Identify which cell holds the provided text, then report its (x, y) central coordinate. 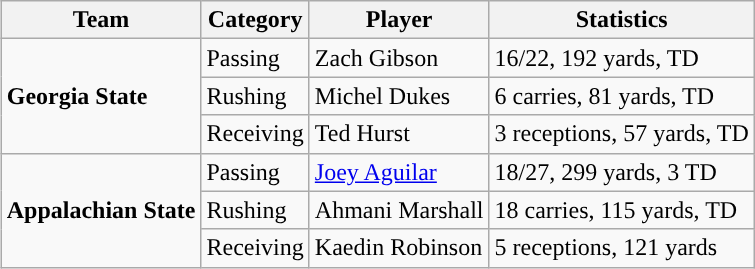
6 carries, 81 yards, TD (622, 96)
Kaedin Robinson (399, 248)
Michel Dukes (399, 96)
18 carries, 115 yards, TD (622, 210)
5 receptions, 121 yards (622, 248)
18/27, 299 yards, 3 TD (622, 172)
Category (255, 20)
Appalachian State (101, 210)
Georgia State (101, 96)
Zach Gibson (399, 58)
Joey Aguilar (399, 172)
Player (399, 20)
Statistics (622, 20)
Team (101, 20)
3 receptions, 57 yards, TD (622, 134)
Ted Hurst (399, 134)
Ahmani Marshall (399, 210)
16/22, 192 yards, TD (622, 58)
